Provide the [x, y] coordinate of the cell's center where the given text is located.  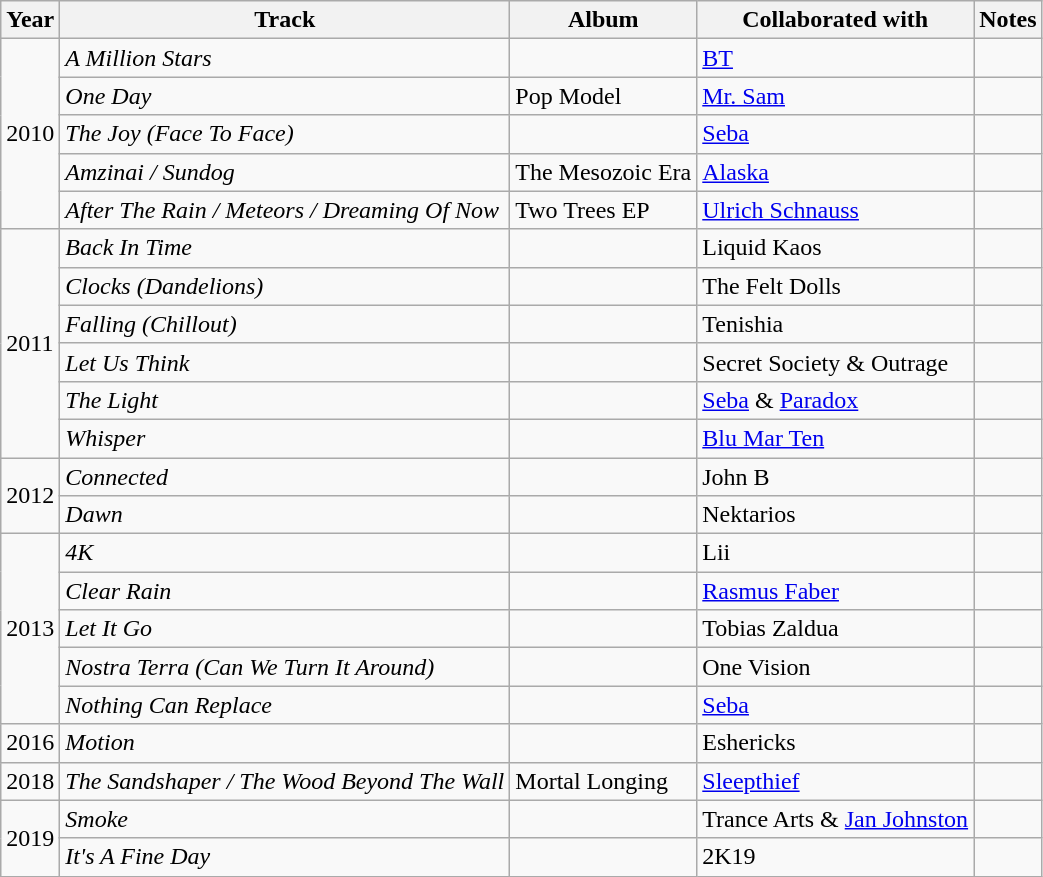
One Day [285, 96]
One Vision [836, 667]
Lii [836, 553]
A Million Stars [285, 58]
Mr. Sam [836, 96]
Motion [285, 743]
Dawn [285, 515]
Track [285, 20]
Ulrich Schnauss [836, 210]
Clear Rain [285, 591]
Connected [285, 477]
Tobias Zaldua [836, 629]
Rasmus Faber [836, 591]
Trance Arts & Jan Johnston [836, 819]
The Light [285, 400]
The Mesozoic Era [604, 172]
Mortal Longing [604, 781]
Back In Time [285, 248]
Two Trees EP [604, 210]
2013 [30, 629]
2011 [30, 343]
2016 [30, 743]
Blu Mar Ten [836, 438]
2019 [30, 838]
Seba & Paradox [836, 400]
John B [836, 477]
Collaborated with [836, 20]
Smoke [285, 819]
Tenishia [836, 324]
Pop Model [604, 96]
Whisper [285, 438]
BT [836, 58]
2018 [30, 781]
The Joy (Face To Face) [285, 134]
Clocks (Dandelions) [285, 286]
2012 [30, 496]
Amzinai / Sundog [285, 172]
It's A Fine Day [285, 857]
After The Rain / Meteors / Dreaming Of Now [285, 210]
Secret Society & Outrage [836, 362]
Alaska [836, 172]
4K [285, 553]
The Felt Dolls [836, 286]
Nothing Can Replace [285, 705]
2K19 [836, 857]
Falling (Chillout) [285, 324]
Liquid Kaos [836, 248]
Eshericks [836, 743]
Year [30, 20]
Let Us Think [285, 362]
Notes [1008, 20]
The Sandshaper / The Wood Beyond The Wall [285, 781]
Album [604, 20]
Nektarios [836, 515]
Sleepthief [836, 781]
Nostra Terra (Can We Turn It Around) [285, 667]
2010 [30, 134]
Let It Go [285, 629]
